Scan for the cell matching the given text and deliver its (x, y) coordinate at center. 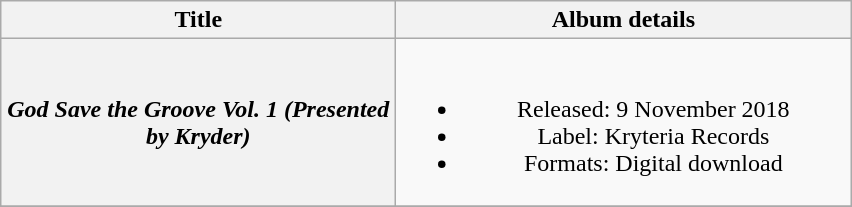
Album details (624, 20)
God Save the Groove Vol. 1 (Presented by Kryder) (198, 122)
Title (198, 20)
Released: 9 November 2018Label: Kryteria RecordsFormats: Digital download (624, 122)
